Return the [X, Y] coordinate for the center point of the cell that contains the specified text.  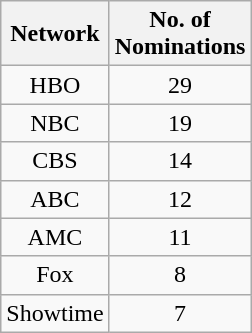
NBC [55, 123]
Showtime [55, 313]
Fox [55, 275]
8 [180, 275]
14 [180, 161]
Network [55, 34]
CBS [55, 161]
AMC [55, 237]
No. ofNominations [180, 34]
12 [180, 199]
ABC [55, 199]
11 [180, 237]
HBO [55, 85]
7 [180, 313]
19 [180, 123]
29 [180, 85]
